Capture the cell that displays the provided text and extract its (x, y) central coordinate. 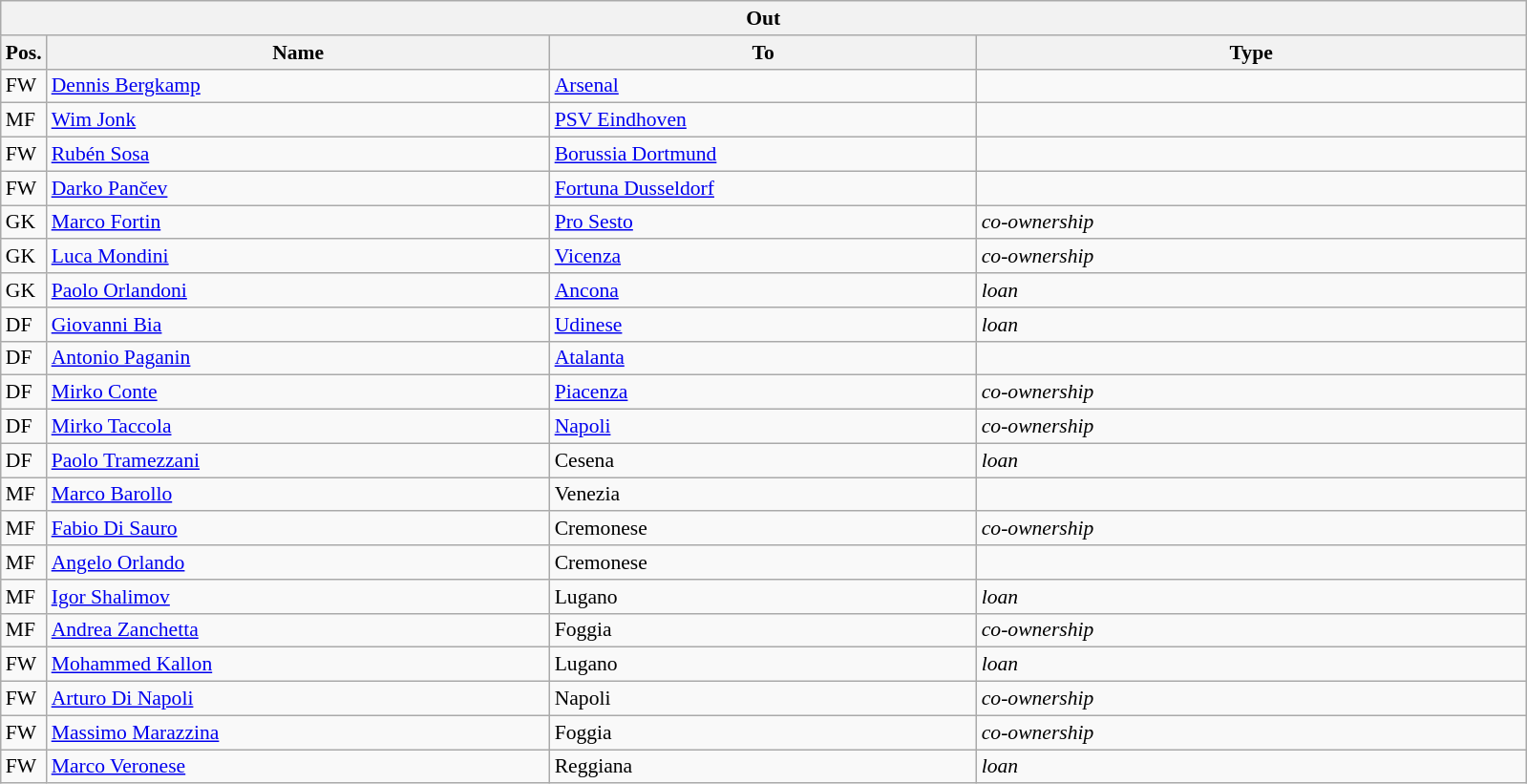
Igor Shalimov (298, 597)
Rubén Sosa (298, 155)
Piacenza (764, 392)
Pos. (24, 53)
Ancona (764, 290)
Type (1251, 53)
PSV Eindhoven (764, 120)
Andrea Zanchetta (298, 630)
To (764, 53)
Luca Mondini (298, 257)
Name (298, 53)
Cesena (764, 460)
Marco Fortin (298, 222)
Arturo Di Napoli (298, 699)
Wim Jonk (298, 120)
Angelo Orlando (298, 562)
Fortuna Dusseldorf (764, 188)
Darko Pančev (298, 188)
Dennis Bergkamp (298, 86)
Vicenza (764, 257)
Mirko Conte (298, 392)
Paolo Orlandoni (298, 290)
Venezia (764, 495)
Fabio Di Sauro (298, 529)
Borussia Dortmund (764, 155)
Mirko Taccola (298, 427)
Massimo Marazzina (298, 732)
Mohammed Kallon (298, 665)
Udinese (764, 325)
Marco Veronese (298, 767)
Out (764, 18)
Atalanta (764, 358)
Marco Barollo (298, 495)
Paolo Tramezzani (298, 460)
Antonio Paganin (298, 358)
Pro Sesto (764, 222)
Arsenal (764, 86)
Giovanni Bia (298, 325)
Reggiana (764, 767)
